Provide the (x, y) coordinate of the cell's center where the given text is located.  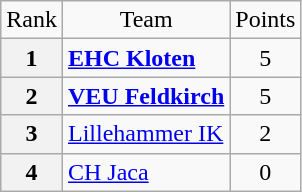
3 (32, 134)
CH Jaca (146, 172)
EHC Kloten (146, 58)
Team (146, 20)
Lillehammer IK (146, 134)
Rank (32, 20)
Points (266, 20)
1 (32, 58)
0 (266, 172)
VEU Feldkirch (146, 96)
4 (32, 172)
